Search for the cell housing the specified text and yield its (x, y) center coordinate. 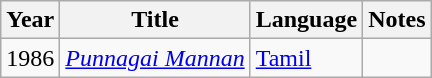
Notes (397, 20)
Language (306, 20)
1986 (30, 58)
Tamil (306, 58)
Punnagai Mannan (155, 58)
Year (30, 20)
Title (155, 20)
